Return (X, Y) of the center of cell containing provided text 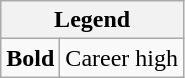
Bold (30, 58)
Career high (122, 58)
Legend (92, 20)
